Pinpoint the cell where the given text exists, returning its [X, Y] midpoint coordinate. 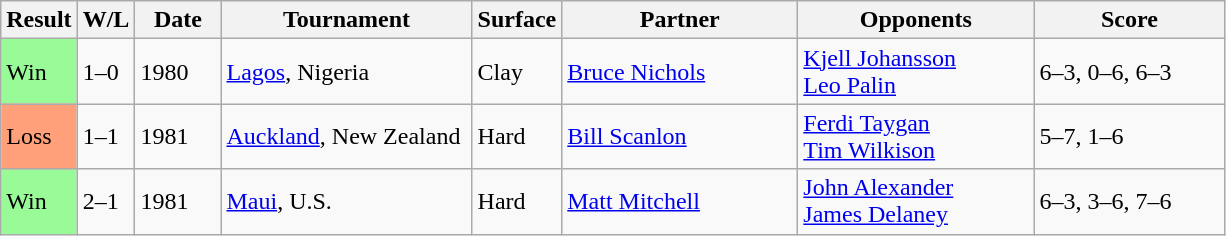
2–1 [106, 202]
Surface [517, 20]
Bill Scanlon [680, 136]
John Alexander James Delaney [916, 202]
Partner [680, 20]
Score [1130, 20]
Date [178, 20]
Kjell Johansson Leo Palin [916, 72]
6–3, 0–6, 6–3 [1130, 72]
Matt Mitchell [680, 202]
Tournament [346, 20]
Bruce Nichols [680, 72]
Clay [517, 72]
Loss [39, 136]
Result [39, 20]
Maui, U.S. [346, 202]
Lagos, Nigeria [346, 72]
Auckland, New Zealand [346, 136]
Opponents [916, 20]
1980 [178, 72]
6–3, 3–6, 7–6 [1130, 202]
Ferdi Taygan Tim Wilkison [916, 136]
1–1 [106, 136]
5–7, 1–6 [1130, 136]
1–0 [106, 72]
W/L [106, 20]
